Extract the (x, y) coordinate from the center of the cell holding the provided text.  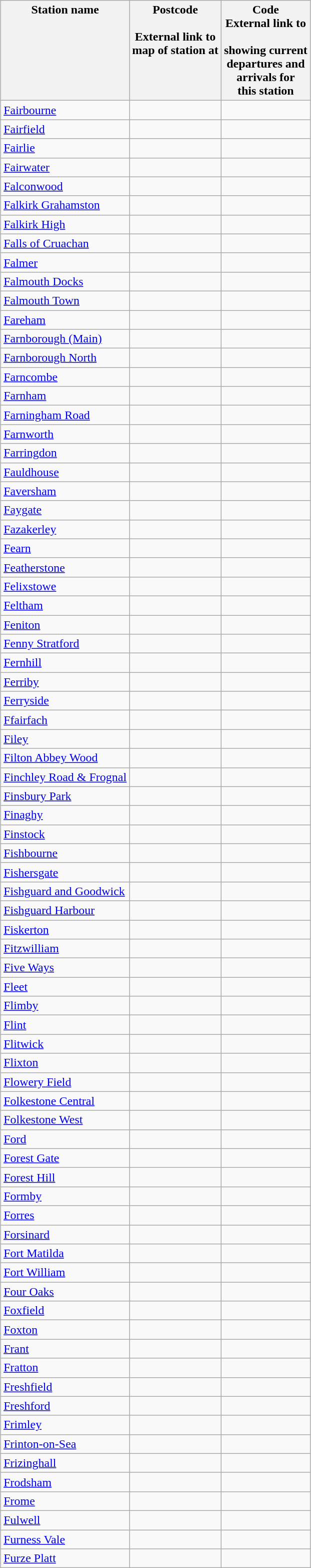
Filey (65, 739)
Falconwood (65, 186)
Falmouth Town (65, 300)
Frizinghall (65, 1463)
Flint (65, 1025)
Farnworth (65, 434)
Fenny Stratford (65, 644)
Falkirk High (65, 224)
Finchley Road & Frognal (65, 777)
Frodsham (65, 1482)
Frinton-on-Sea (65, 1444)
Faversham (65, 491)
Fulwell (65, 1520)
Fazakerley (65, 529)
Five Ways (65, 968)
Fratton (65, 1368)
Flixton (65, 1063)
CodeExternal link to showing currentdepartures andarrivals forthis station (265, 51)
Frome (65, 1501)
Fairbourne (65, 110)
Four Oaks (65, 1292)
Fiskerton (65, 930)
Farringdon (65, 453)
Forest Gate (65, 1158)
Fishguard and Goodwick (65, 891)
Fairlie (65, 148)
Finstock (65, 834)
Foxton (65, 1330)
Fishbourne (65, 853)
Flowery Field (65, 1082)
Fernhill (65, 663)
Folkestone West (65, 1120)
Frant (65, 1349)
Fort William (65, 1273)
Forsinard (65, 1234)
Feniton (65, 624)
Finaghy (65, 815)
Forest Hill (65, 1177)
Foxfield (65, 1311)
Falmouth Docks (65, 281)
Falmer (65, 262)
Furze Platt (65, 1558)
Freshfield (65, 1387)
Felixstowe (65, 586)
Flitwick (65, 1044)
Fearn (65, 548)
Ferryside (65, 701)
Formby (65, 1196)
Farncombe (65, 377)
Falls of Cruachan (65, 243)
Falkirk Grahamston (65, 205)
Feltham (65, 605)
Station name (65, 51)
Farningham Road (65, 415)
Farnham (65, 396)
Farnborough (Main) (65, 339)
Fareham (65, 320)
Flimby (65, 1006)
Fauldhouse (65, 472)
Faygate (65, 510)
Frimley (65, 1425)
Fort Matilda (65, 1254)
Fishguard Harbour (65, 910)
Filton Abbey Wood (65, 758)
Ford (65, 1139)
Fairwater (65, 167)
Postcode External link to map of station at (175, 51)
Fleet (65, 987)
Folkestone Central (65, 1101)
Fairfield (65, 129)
Ffairfach (65, 720)
Freshford (65, 1406)
Ferriby (65, 682)
Fishersgate (65, 872)
Featherstone (65, 567)
Farnborough North (65, 358)
Fitzwilliam (65, 949)
Furness Vale (65, 1539)
Finsbury Park (65, 796)
Forres (65, 1215)
